Scan for the cell matching the given text and deliver its (X, Y) coordinate at center. 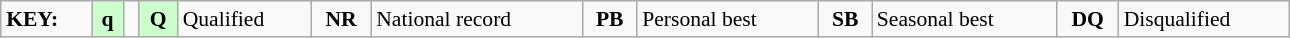
Q (158, 19)
Qualified (244, 19)
KEY: (46, 19)
Personal best (728, 19)
National record (476, 19)
Seasonal best (964, 19)
q (108, 19)
SB (846, 19)
PB (610, 19)
Disqualified (1204, 19)
DQ (1088, 19)
NR (341, 19)
